For the text-containing cell, return its midpoint in [X, Y] coordinate format. 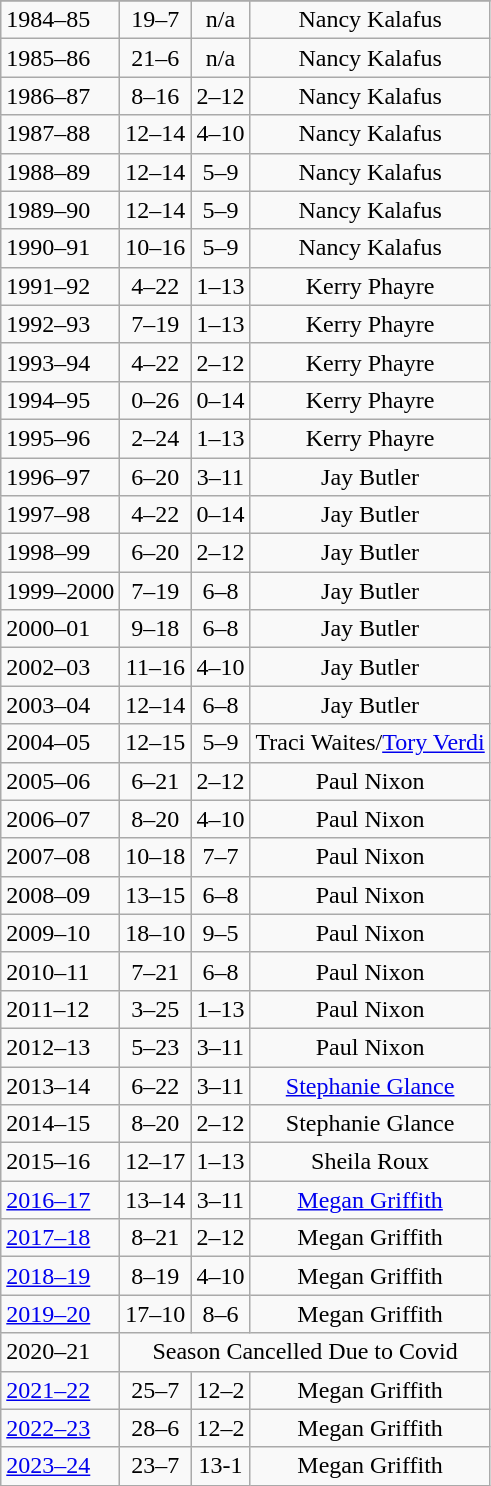
1985–86 [60, 58]
2007–08 [60, 857]
25–7 [156, 1390]
Sheila Roux [370, 1162]
13–14 [156, 1200]
1988–89 [60, 172]
10–18 [156, 857]
12–15 [156, 743]
2010–11 [60, 971]
8–19 [156, 1276]
Traci Waites/Tory Verdi [370, 743]
2016–17 [60, 1200]
2014–15 [60, 1124]
1990–91 [60, 248]
1991–92 [60, 286]
1992–93 [60, 324]
9–18 [156, 629]
8–6 [220, 1314]
18–10 [156, 933]
2019–20 [60, 1314]
7–7 [220, 857]
12–17 [156, 1162]
1986–87 [60, 96]
17–10 [156, 1314]
1994–95 [60, 400]
2008–09 [60, 895]
2013–14 [60, 1085]
7–21 [156, 971]
2005–06 [60, 781]
1984–85 [60, 20]
2012–13 [60, 1047]
Season Cancelled Due to Covid [305, 1352]
2–24 [156, 438]
0–26 [156, 400]
13-1 [220, 1466]
28–6 [156, 1428]
1996–97 [60, 477]
2018–19 [60, 1276]
2009–10 [60, 933]
23–7 [156, 1466]
8–16 [156, 96]
2017–18 [60, 1238]
2006–07 [60, 819]
1993–94 [60, 362]
13–15 [156, 895]
2021–22 [60, 1390]
5–23 [156, 1047]
19–7 [156, 20]
1989–90 [60, 210]
2000–01 [60, 629]
8–21 [156, 1238]
6–22 [156, 1085]
3–25 [156, 1009]
1987–88 [60, 134]
2023–24 [60, 1466]
1999–2000 [60, 591]
2015–16 [60, 1162]
2011–12 [60, 1009]
1998–99 [60, 553]
1995–96 [60, 438]
11–16 [156, 667]
2004–05 [60, 743]
2022–23 [60, 1428]
6–21 [156, 781]
2003–04 [60, 705]
2002–03 [60, 667]
2020–21 [60, 1352]
21–6 [156, 58]
9–5 [220, 933]
10–16 [156, 248]
1997–98 [60, 515]
